For the text-containing cell, return its midpoint in (X, Y) coordinate format. 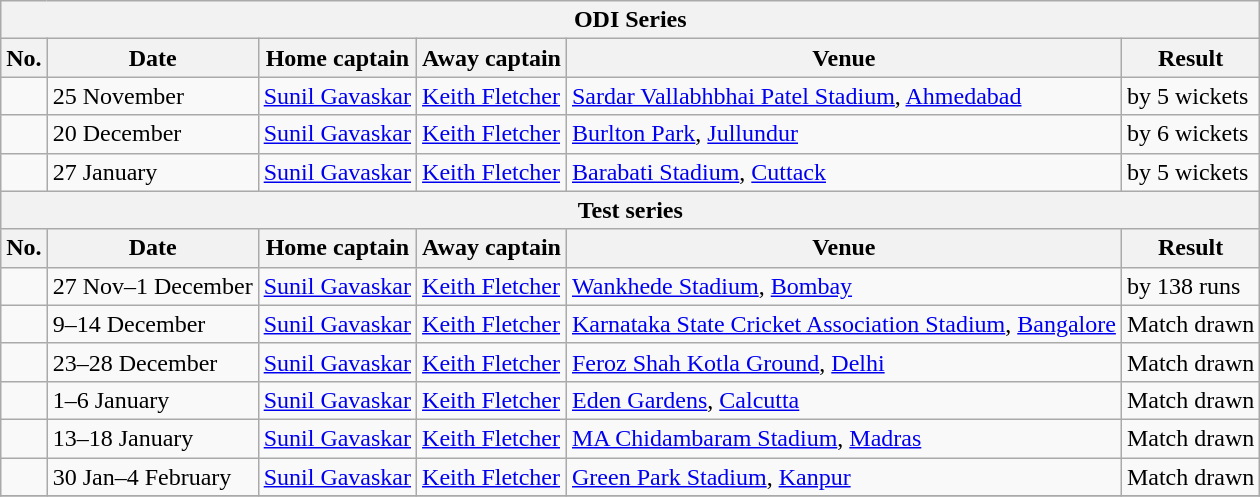
Feroz Shah Kotla Ground, Delhi (844, 362)
27 January (152, 172)
Karnataka State Cricket Association Stadium, Bangalore (844, 324)
Burlton Park, Jullundur (844, 134)
ODI Series (630, 20)
25 November (152, 96)
Eden Gardens, Calcutta (844, 400)
Barabati Stadium, Cuttack (844, 172)
1–6 January (152, 400)
by 138 runs (1190, 286)
Sardar Vallabhbhai Patel Stadium, Ahmedabad (844, 96)
MA Chidambaram Stadium, Madras (844, 438)
13–18 January (152, 438)
20 December (152, 134)
27 Nov–1 December (152, 286)
Green Park Stadium, Kanpur (844, 477)
30 Jan–4 February (152, 477)
Test series (630, 210)
9–14 December (152, 324)
by 6 wickets (1190, 134)
23–28 December (152, 362)
Wankhede Stadium, Bombay (844, 286)
